Capture the cell that displays the provided text and extract its [x, y] central coordinate. 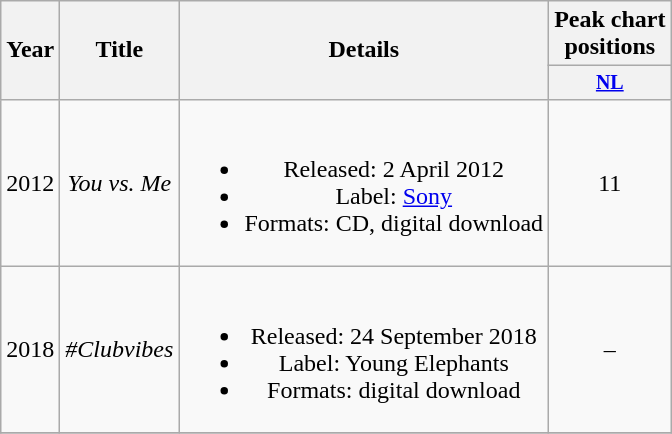
Peak chartpositions [610, 34]
Released: 2 April 2012Label: SonyFormats: CD, digital download [364, 182]
Details [364, 50]
2012 [30, 182]
– [610, 350]
11 [610, 182]
NL [610, 82]
#Clubvibes [120, 350]
You vs. Me [120, 182]
Year [30, 50]
Title [120, 50]
2018 [30, 350]
Released: 24 September 2018Label: Young ElephantsFormats: digital download [364, 350]
